Extract the [X, Y] coordinate from the center of the cell holding the provided text.  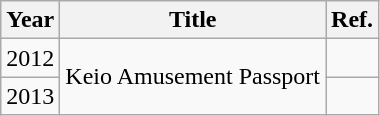
Title [193, 20]
Ref. [352, 20]
2012 [30, 58]
Keio Amusement Passport [193, 77]
Year [30, 20]
2013 [30, 96]
